Determine the [x, y] coordinate at the center of the cell enclosing the given text.  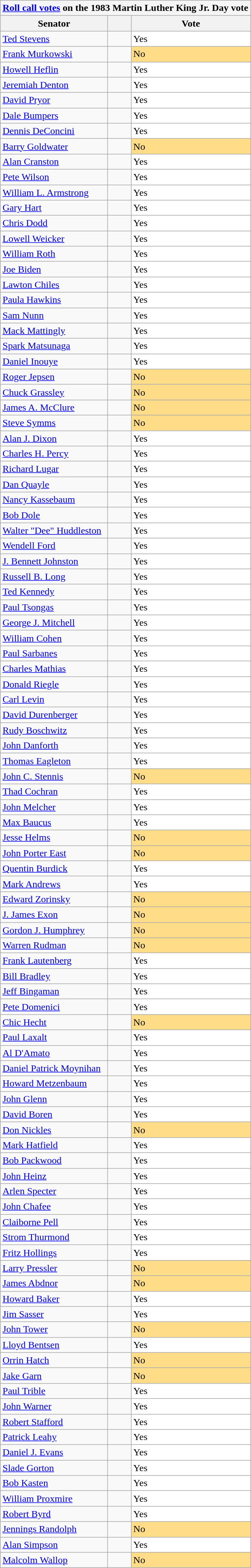
Alan Cranston [54, 161]
Bob Dole [54, 515]
Patrick Leahy [54, 1437]
Gordon J. Humphrey [54, 930]
Wendell Ford [54, 546]
Malcolm Wallop [54, 1560]
George J. Mitchell [54, 623]
Jennings Randolph [54, 1529]
William L. Armstrong [54, 193]
Jeff Bingaman [54, 992]
Quentin Burdick [54, 868]
Mark Hatfield [54, 1145]
Lloyd Bentsen [54, 1345]
William Roth [54, 254]
Bob Kasten [54, 1483]
Paula Hawkins [54, 300]
Howard Baker [54, 1299]
Russell B. Long [54, 576]
John Danforth [54, 746]
Howard Metzenbaum [54, 1084]
Strom Thurmond [54, 1237]
Pete Wilson [54, 177]
Max Baucus [54, 822]
William Cohen [54, 638]
Paul Tsongas [54, 607]
Gary Hart [54, 208]
Barry Goldwater [54, 146]
John Porter East [54, 853]
Alan Simpson [54, 1545]
Dennis DeConcini [54, 131]
John C. Stennis [54, 776]
Warren Rudman [54, 945]
Chuck Grassley [54, 392]
Jim Sasser [54, 1314]
Alan J. Dixon [54, 438]
John Chafee [54, 1207]
James Abdnor [54, 1283]
Donald Riegle [54, 684]
Thomas Eagleton [54, 761]
Daniel J. Evans [54, 1453]
William Proxmire [54, 1499]
David Pryor [54, 100]
Slade Gorton [54, 1468]
Paul Laxalt [54, 1038]
Chic Hecht [54, 1022]
John Warner [54, 1406]
Don Nickles [54, 1130]
Nancy Kassebaum [54, 500]
Orrin Hatch [54, 1360]
Edward Zorinsky [54, 899]
John Tower [54, 1329]
Al D'Amato [54, 1053]
James A. McClure [54, 407]
Daniel Inouye [54, 361]
Bob Packwood [54, 1160]
Arlen Specter [54, 1191]
Pete Domenici [54, 1007]
Jeremiah Denton [54, 85]
John Melcher [54, 807]
Carl Levin [54, 700]
Frank Murkowski [54, 54]
David Boren [54, 1114]
Fritz Hollings [54, 1253]
John Glenn [54, 1099]
Roll call votes on the 1983 Martin Luther King Jr. Day vote [125, 8]
Bill Bradley [54, 976]
Ted Kennedy [54, 592]
Frank Lautenberg [54, 961]
Larry Pressler [54, 1268]
Chris Dodd [54, 223]
Jesse Helms [54, 838]
Dale Bumpers [54, 115]
Robert Stafford [54, 1421]
Jake Garn [54, 1375]
John Heinz [54, 1176]
Lawton Chiles [54, 285]
Rudy Boschwitz [54, 730]
Claiborne Pell [54, 1222]
J. James Exon [54, 914]
J. Bennett Johnston [54, 561]
Daniel Patrick Moynihan [54, 1068]
Sam Nunn [54, 315]
Paul Sarbanes [54, 653]
Mark Andrews [54, 884]
Senator [54, 23]
Richard Lugar [54, 469]
Spark Matsunaga [54, 346]
David Durenberger [54, 715]
Robert Byrd [54, 1514]
Paul Trible [54, 1391]
Walter "Dee" Huddleston [54, 530]
Dan Quayle [54, 484]
Steve Symms [54, 423]
Thad Cochran [54, 792]
Howell Heflin [54, 69]
Charles Mathias [54, 669]
Roger Jepsen [54, 377]
Vote [191, 23]
Ted Stevens [54, 39]
Lowell Weicker [54, 239]
Mack Mattingly [54, 331]
Charles H. Percy [54, 454]
Joe Biden [54, 269]
